Detect which cell encompasses the target text, then output its [x, y] center coordinate. 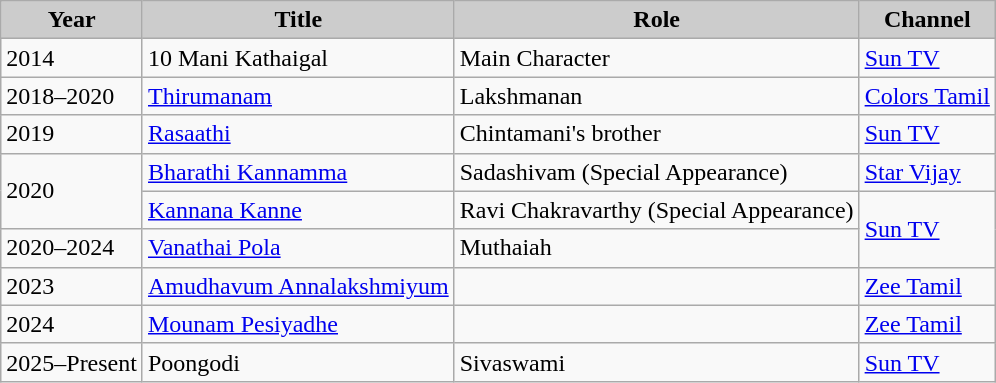
Rasaathi [298, 134]
Kannana Kanne [298, 210]
2020 [72, 191]
Title [298, 20]
2018–2020 [72, 96]
Mounam Pesiyadhe [298, 324]
Sadashivam (Special Appearance) [656, 172]
10 Mani Kathaigal [298, 58]
2019 [72, 134]
Thirumanam [298, 96]
Vanathai Pola [298, 248]
Lakshmanan [656, 96]
2014 [72, 58]
Bharathi Kannamma [298, 172]
Chintamani's brother [656, 134]
2023 [72, 286]
Poongodi [298, 362]
Star Vijay [927, 172]
Muthaiah [656, 248]
Role [656, 20]
Ravi Chakravarthy (Special Appearance) [656, 210]
2024 [72, 324]
2025–Present [72, 362]
Main Character [656, 58]
Amudhavum Annalakshmiyum [298, 286]
2020–2024 [72, 248]
Channel [927, 20]
Colors Tamil [927, 96]
Sivaswami [656, 362]
Year [72, 20]
